Detect which cell encompasses the target text, then output its (x, y) center coordinate. 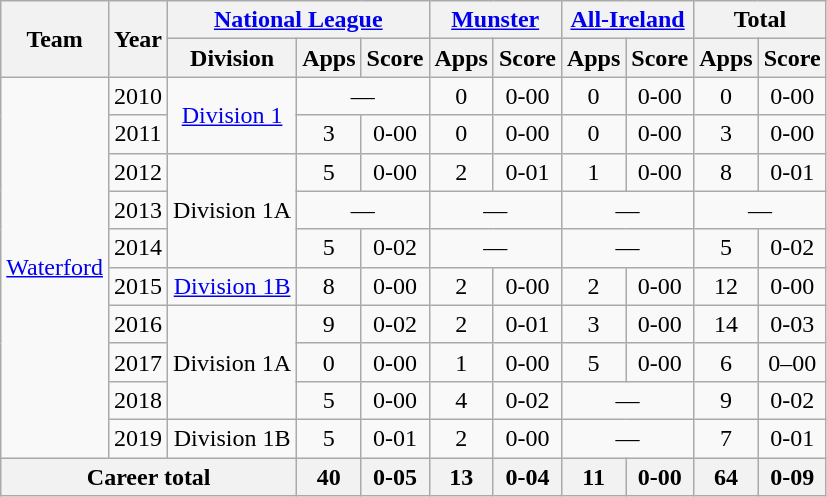
All-Ireland (627, 20)
4 (461, 400)
0-09 (792, 477)
2019 (138, 438)
2011 (138, 134)
2016 (138, 324)
12 (726, 286)
Total (760, 20)
0–00 (792, 362)
Waterford (55, 268)
National League (298, 20)
Division (232, 58)
2018 (138, 400)
2012 (138, 172)
Division 1 (232, 115)
6 (726, 362)
2010 (138, 96)
0-03 (792, 324)
Career total (149, 477)
2017 (138, 362)
2015 (138, 286)
Year (138, 39)
64 (726, 477)
11 (593, 477)
Munster (495, 20)
2014 (138, 248)
14 (726, 324)
7 (726, 438)
40 (329, 477)
0-05 (395, 477)
Team (55, 39)
13 (461, 477)
2013 (138, 210)
0-04 (527, 477)
